Provide the (X, Y) coordinate of the cell's center where the given text is located.  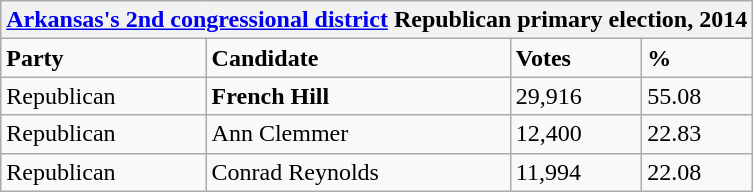
12,400 (576, 134)
Candidate (358, 58)
22.08 (698, 172)
% (698, 58)
55.08 (698, 96)
Arkansas's 2nd congressional district Republican primary election, 2014 (377, 20)
Votes (576, 58)
Party (104, 58)
Ann Clemmer (358, 134)
22.83 (698, 134)
11,994 (576, 172)
French Hill (358, 96)
29,916 (576, 96)
Conrad Reynolds (358, 172)
